Detect which cell encompasses the target text, then output its [x, y] center coordinate. 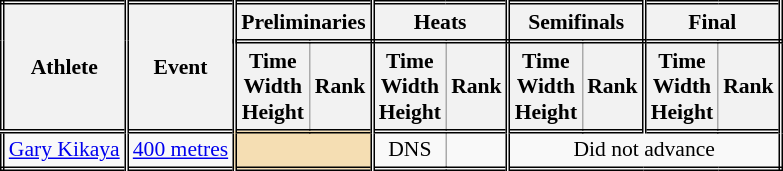
Heats [440, 22]
Preliminaries [304, 22]
Event [180, 67]
Final [712, 22]
Did not advance [644, 150]
Athlete [64, 67]
Gary Kikaya [64, 150]
DNS [409, 150]
Semifinals [576, 22]
400 metres [180, 150]
